Output the (X, Y) coordinate of the center of the cell containing the given text.  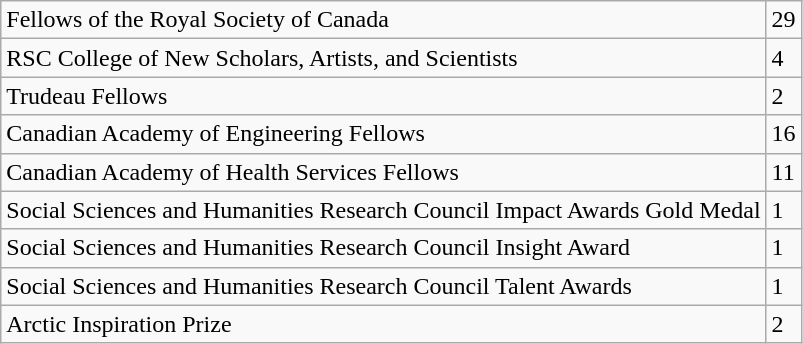
Arctic Inspiration Prize (384, 324)
Fellows of the Royal Society of Canada (384, 20)
11 (784, 172)
16 (784, 134)
Social Sciences and Humanities Research Council Impact Awards Gold Medal (384, 210)
Social Sciences and Humanities Research Council Talent Awards (384, 286)
Social Sciences and Humanities Research Council Insight Award (384, 248)
RSC College of New Scholars, Artists, and Scientists (384, 58)
4 (784, 58)
Canadian Academy of Engineering Fellows (384, 134)
29 (784, 20)
Trudeau Fellows (384, 96)
Canadian Academy of Health Services Fellows (384, 172)
